For the text-containing cell, return its midpoint in [X, Y] coordinate format. 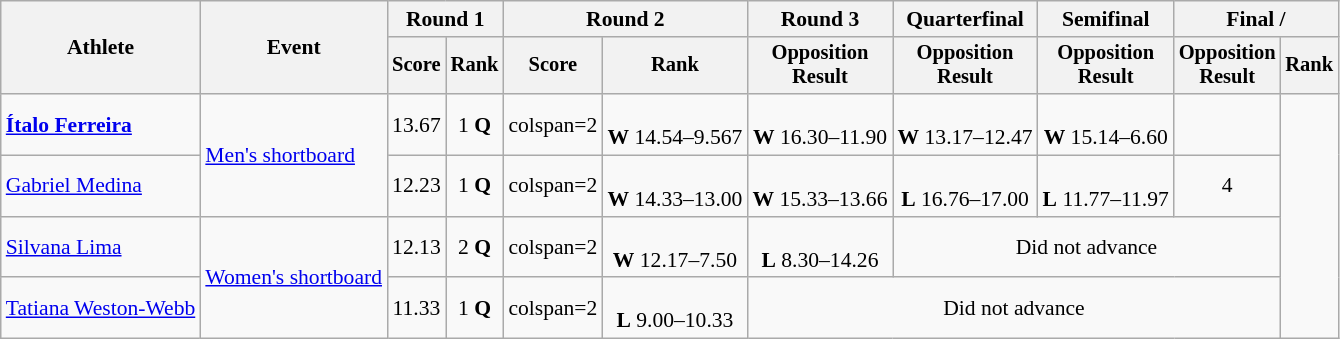
Women's shortboard [294, 278]
W 14.54–9.567 [674, 124]
Men's shortboard [294, 155]
Semifinal [1106, 19]
W 15.33–13.66 [820, 186]
Athlete [101, 48]
W 12.17–7.50 [674, 248]
L 16.76–17.00 [964, 186]
Tatiana Weston-Webb [101, 308]
Round 3 [820, 19]
Ítalo Ferreira [101, 124]
Silvana Lima [101, 248]
12.23 [416, 186]
L 9.00–10.33 [674, 308]
L 11.77–11.97 [1106, 186]
11.33 [416, 308]
2 Q [475, 248]
Final / [1256, 19]
12.13 [416, 248]
Round 1 [445, 19]
Gabriel Medina [101, 186]
Quarterfinal [964, 19]
4 [1228, 186]
L 8.30–14.26 [820, 248]
W 16.30–11.90 [820, 124]
W 14.33–13.00 [674, 186]
Event [294, 48]
13.67 [416, 124]
Round 2 [625, 19]
W 15.14–6.60 [1106, 124]
W 13.17–12.47 [964, 124]
